Output the [X, Y] coordinate of the center of the cell containing the given text.  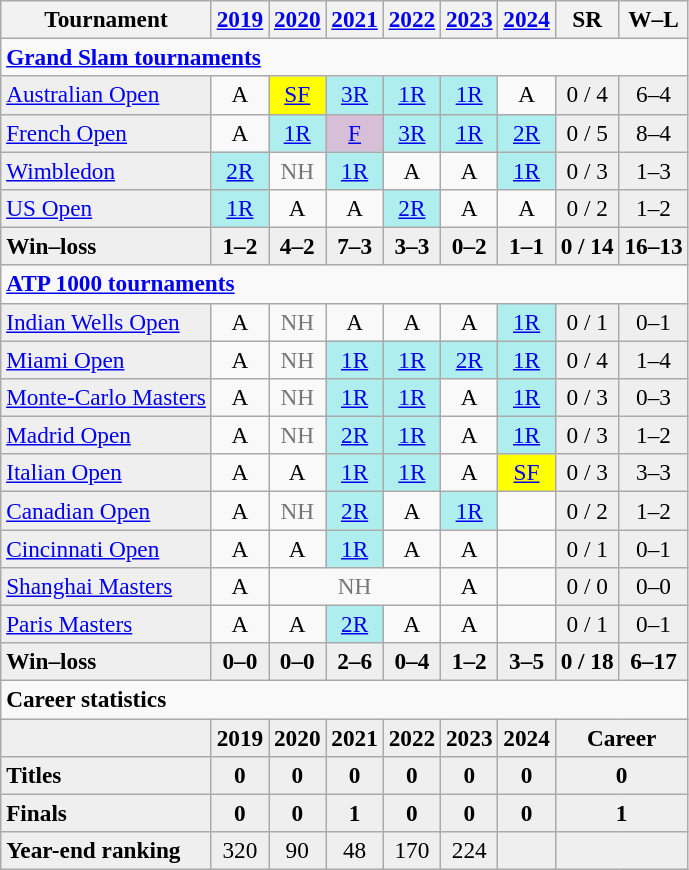
Indian Wells Open [106, 322]
4–2 [298, 246]
Wimbledon [106, 170]
6–17 [654, 662]
320 [240, 850]
48 [354, 850]
0–2 [470, 246]
2–6 [354, 662]
Tournament [106, 19]
Miami Open [106, 359]
224 [470, 850]
90 [298, 850]
Cincinnati Open [106, 548]
F [354, 133]
0–4 [412, 662]
0 / 0 [587, 586]
7–3 [354, 246]
0 / 5 [587, 133]
US Open [106, 208]
1–1 [526, 246]
6–4 [654, 95]
Titles [106, 775]
1–3 [654, 170]
Grand Slam tournaments [344, 57]
French Open [106, 133]
Monte-Carlo Masters [106, 397]
Madrid Open [106, 435]
3–5 [526, 662]
1–4 [654, 359]
ATP 1000 tournaments [344, 284]
8–4 [654, 133]
Shanghai Masters [106, 586]
Italian Open [106, 473]
Australian Open [106, 95]
Year-end ranking [106, 850]
W–L [654, 19]
0–3 [654, 397]
SR [587, 19]
Canadian Open [106, 510]
0 / 14 [587, 246]
170 [412, 850]
Finals [106, 813]
0 / 18 [587, 662]
Paris Masters [106, 624]
Career [622, 737]
16–13 [654, 246]
Career statistics [344, 699]
